Identify which cell holds the provided text, then report its [x, y] central coordinate. 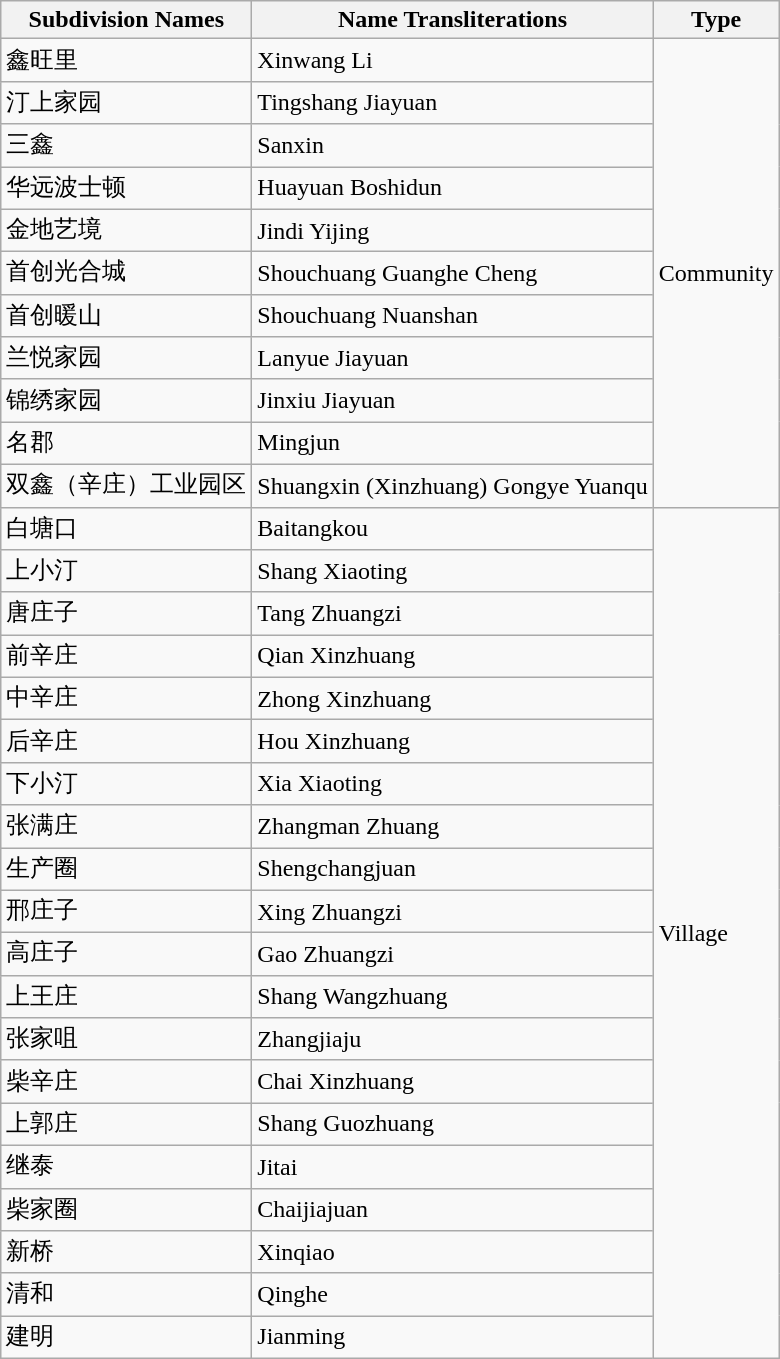
Xia Xiaoting [452, 784]
唐庄子 [126, 614]
Shuangxin (Xinzhuang) Gongye Yuanqu [452, 486]
生产圈 [126, 870]
Community [716, 273]
Jinxiu Jiayuan [452, 400]
Huayuan Boshidun [452, 188]
后辛庄 [126, 742]
Baitangkou [452, 528]
张家咀 [126, 1040]
白塘口 [126, 528]
Shang Xiaoting [452, 572]
Lanyue Jiayuan [452, 358]
锦绣家园 [126, 400]
Sanxin [452, 146]
三鑫 [126, 146]
Xing Zhuangzi [452, 912]
Qinghe [452, 1294]
Name Transliterations [452, 20]
鑫旺里 [126, 60]
Shouchuang Guanghe Cheng [452, 274]
上郭庄 [126, 1124]
清和 [126, 1294]
上小汀 [126, 572]
Gao Zhuangzi [452, 954]
Hou Xinzhuang [452, 742]
柴辛庄 [126, 1082]
名郡 [126, 444]
Tingshang Jiayuan [452, 102]
华远波士顿 [126, 188]
张满庄 [126, 826]
Chai Xinzhuang [452, 1082]
金地艺境 [126, 230]
首创光合城 [126, 274]
Shengchangjuan [452, 870]
邢庄子 [126, 912]
Chaijiajuan [452, 1210]
新桥 [126, 1252]
Type [716, 20]
Qian Xinzhuang [452, 656]
继泰 [126, 1166]
Shouchuang Nuanshan [452, 316]
前辛庄 [126, 656]
Zhangjiaju [452, 1040]
Jindi Yijing [452, 230]
柴家圈 [126, 1210]
首创暖山 [126, 316]
双鑫（辛庄）工业园区 [126, 486]
Shang Wangzhuang [452, 996]
高庄子 [126, 954]
Xinwang Li [452, 60]
Tang Zhuangzi [452, 614]
Shang Guozhuang [452, 1124]
Zhangman Zhuang [452, 826]
汀上家园 [126, 102]
Subdivision Names [126, 20]
Zhong Xinzhuang [452, 698]
Xinqiao [452, 1252]
上王庄 [126, 996]
中辛庄 [126, 698]
Jitai [452, 1166]
Jianming [452, 1338]
兰悦家园 [126, 358]
Mingjun [452, 444]
Village [716, 932]
建明 [126, 1338]
下小汀 [126, 784]
